Find where the given text appears and provide that cell's center as (x, y) coordinate. 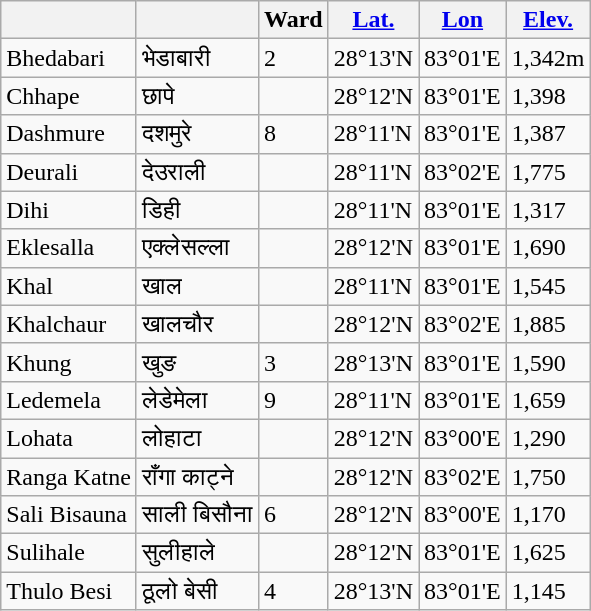
1,170 (548, 515)
3 (293, 362)
Ranga Katne (69, 477)
1,775 (548, 172)
Chhape (69, 96)
4 (293, 591)
2 (293, 58)
1,750 (548, 477)
Ledemela (69, 400)
डिही (197, 210)
Dashmure (69, 134)
Khung (69, 362)
8 (293, 134)
1,145 (548, 591)
Bhedabari (69, 58)
Lon (463, 20)
देउराली (197, 172)
दशमुरे (197, 134)
Sulihale (69, 553)
सुलीहाले (197, 553)
साली बिसौना (197, 515)
Khalchaur (69, 324)
1,290 (548, 438)
1,885 (548, 324)
1,690 (548, 248)
Lat. (373, 20)
1,342m (548, 58)
राँगा काट्ने (197, 477)
खुङ (197, 362)
लोहाटा (197, 438)
Thulo Besi (69, 591)
ठूलो बेसी (197, 591)
लेडेमेला (197, 400)
छापे (197, 96)
Lohata (69, 438)
1,625 (548, 553)
खाल (197, 286)
9 (293, 400)
1,545 (548, 286)
खालचौर (197, 324)
6 (293, 515)
Khal (69, 286)
Deurali (69, 172)
Elev. (548, 20)
भेडाबारी (197, 58)
Eklesalla (69, 248)
1,659 (548, 400)
1,398 (548, 96)
1,387 (548, 134)
Ward (293, 20)
1,317 (548, 210)
Dihi (69, 210)
Sali Bisauna (69, 515)
एक्लेसल्ला (197, 248)
1,590 (548, 362)
